For the text-containing cell, return its midpoint in [x, y] coordinate format. 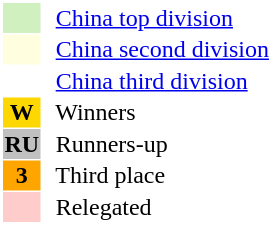
3 [22, 175]
China top division [156, 18]
Runners-up [156, 144]
W [22, 113]
Third place [156, 175]
China second division [156, 49]
Winners [156, 113]
Relegated [156, 207]
China third division [156, 81]
RU [22, 144]
